Determine the [X, Y] coordinate at the center of the cell enclosing the given text.  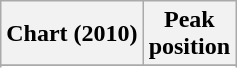
Chart (2010) [72, 34]
Peak position [189, 34]
